From the cell containing the given text, extract its center point as [X, Y] coordinate. 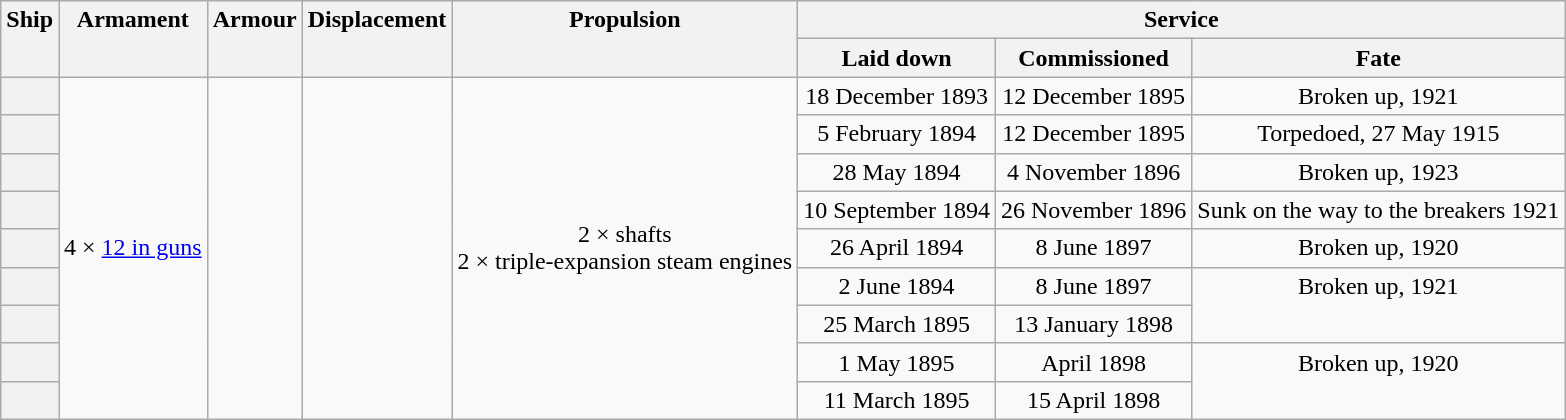
Broken up, 1923 [1378, 172]
Torpedoed, 27 May 1915 [1378, 134]
Ship [30, 39]
11 March 1895 [897, 400]
28 May 1894 [897, 172]
26 November 1896 [1093, 210]
15 April 1898 [1093, 400]
13 January 1898 [1093, 324]
April 1898 [1093, 362]
1 May 1895 [897, 362]
2 × shafts2 × triple-expansion steam engines [625, 248]
Displacement [377, 39]
Armament [134, 39]
Commissioned [1093, 58]
Laid down [897, 58]
25 March 1895 [897, 324]
4 November 1896 [1093, 172]
Propulsion [625, 39]
2 June 1894 [897, 286]
26 April 1894 [897, 248]
10 September 1894 [897, 210]
4 × 12 in guns [134, 248]
Service [1182, 20]
Sunk on the way to the breakers 1921 [1378, 210]
18 December 1893 [897, 96]
Fate [1378, 58]
Armour [254, 39]
5 February 1894 [897, 134]
